Return the [x, y] coordinate for the center point of the cell that contains the specified text.  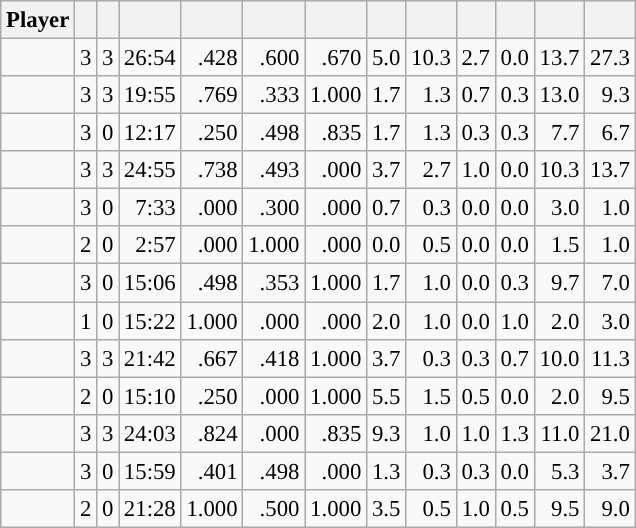
24:03 [150, 433]
21:28 [150, 509]
.600 [274, 58]
5.3 [559, 471]
.500 [274, 509]
15:59 [150, 471]
.300 [274, 208]
.401 [212, 471]
9.0 [610, 509]
21.0 [610, 433]
15:22 [150, 321]
.428 [212, 58]
1 [86, 321]
.418 [274, 358]
Player [38, 20]
7.0 [610, 283]
.824 [212, 433]
11.3 [610, 358]
11.0 [559, 433]
.738 [212, 170]
.667 [212, 358]
13.0 [559, 95]
6.7 [610, 133]
26:54 [150, 58]
.769 [212, 95]
5.0 [386, 58]
24:55 [150, 170]
15:10 [150, 396]
21:42 [150, 358]
15:06 [150, 283]
.493 [274, 170]
10.0 [559, 358]
3.5 [386, 509]
.333 [274, 95]
7.7 [559, 133]
7:33 [150, 208]
19:55 [150, 95]
12:17 [150, 133]
5.5 [386, 396]
.670 [336, 58]
2:57 [150, 245]
27.3 [610, 58]
9.7 [559, 283]
.353 [274, 283]
